Provide the (X, Y) coordinate of the cell's center where the given text is located.  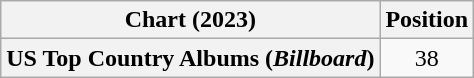
US Top Country Albums (Billboard) (190, 58)
Chart (2023) (190, 20)
Position (427, 20)
38 (427, 58)
